Extract the [X, Y] coordinate from the center of the cell holding the provided text.  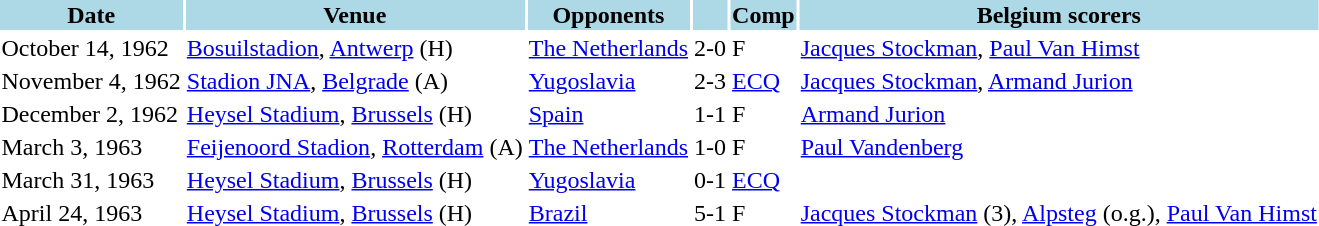
Venue [354, 15]
Bosuilstadion, Antwerp (H) [354, 48]
2-3 [710, 81]
2-0 [710, 48]
March 31, 1963 [91, 180]
Belgium scorers [1058, 15]
Feijenoord Stadion, Rotterdam (A) [354, 147]
Spain [608, 114]
1-0 [710, 147]
November 4, 1962 [91, 81]
Stadion JNA, Belgrade (A) [354, 81]
Opponents [608, 15]
December 2, 1962 [91, 114]
March 3, 1963 [91, 147]
Jacques Stockman, Armand Jurion [1058, 81]
Armand Jurion [1058, 114]
1-1 [710, 114]
October 14, 1962 [91, 48]
Jacques Stockman, Paul Van Himst [1058, 48]
0-1 [710, 180]
Date [91, 15]
Comp [764, 15]
Paul Vandenberg [1058, 147]
